For the text-containing cell, return its midpoint in (x, y) coordinate format. 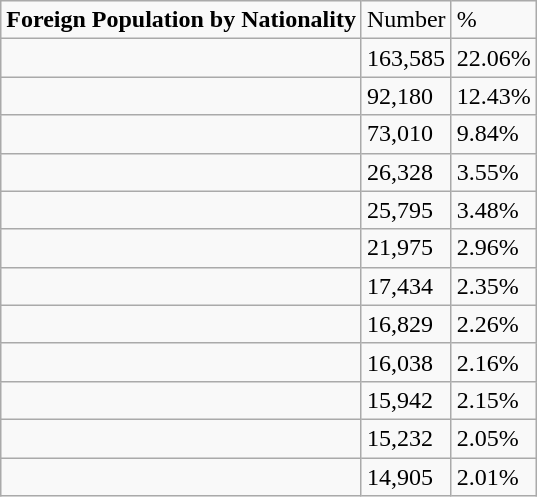
21,975 (406, 248)
2.35% (494, 286)
73,010 (406, 134)
3.48% (494, 210)
17,434 (406, 286)
Number (406, 20)
2.26% (494, 324)
22.06% (494, 58)
2.96% (494, 248)
Foreign Population by Nationality (182, 20)
12.43% (494, 96)
15,232 (406, 438)
% (494, 20)
16,829 (406, 324)
2.15% (494, 400)
92,180 (406, 96)
2.01% (494, 477)
3.55% (494, 172)
16,038 (406, 362)
2.05% (494, 438)
15,942 (406, 400)
14,905 (406, 477)
163,585 (406, 58)
2.16% (494, 362)
9.84% (494, 134)
26,328 (406, 172)
25,795 (406, 210)
